Pinpoint the cell where the given text exists, returning its [X, Y] midpoint coordinate. 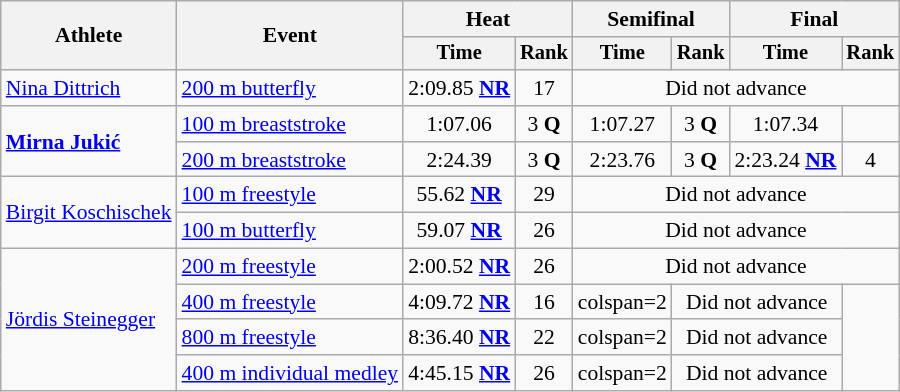
Jördis Steinegger [89, 320]
2:23.24 NR [785, 160]
200 m breaststroke [290, 160]
2:23.76 [622, 160]
200 m freestyle [290, 267]
800 m freestyle [290, 338]
Athlete [89, 36]
Nina Dittrich [89, 88]
59.07 NR [459, 231]
Birgit Koschischek [89, 212]
16 [544, 302]
100 m freestyle [290, 195]
400 m individual medley [290, 373]
29 [544, 195]
Heat [488, 19]
1:07.34 [785, 124]
4:09.72 NR [459, 302]
100 m butterfly [290, 231]
200 m butterfly [290, 88]
22 [544, 338]
4 [871, 160]
400 m freestyle [290, 302]
55.62 NR [459, 195]
17 [544, 88]
Event [290, 36]
1:07.27 [622, 124]
100 m breaststroke [290, 124]
4:45.15 NR [459, 373]
8:36.40 NR [459, 338]
2:24.39 [459, 160]
2:00.52 NR [459, 267]
Final [814, 19]
Semifinal [652, 19]
2:09.85 NR [459, 88]
Mirna Jukić [89, 142]
1:07.06 [459, 124]
